Capture the cell that displays the provided text and extract its (x, y) central coordinate. 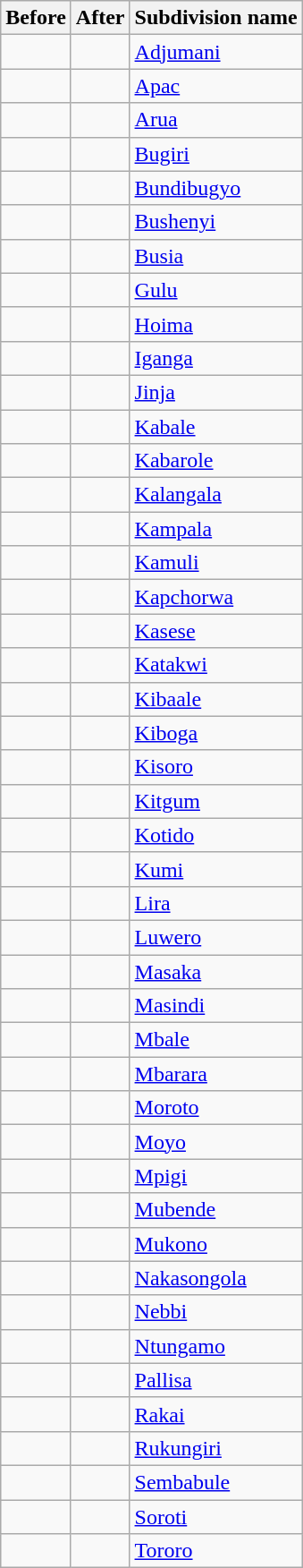
Kabarole (216, 461)
Mubende (216, 1210)
Moyo (216, 1142)
Apac (216, 86)
Mukono (216, 1244)
Arua (216, 120)
Masindi (216, 1006)
Kitgum (216, 801)
Kasese (216, 631)
Soroti (216, 1517)
Tororo (216, 1551)
Pallisa (216, 1380)
Mbale (216, 1040)
Kiboga (216, 733)
Subdivision name (216, 18)
Kabale (216, 427)
Hoima (216, 324)
Gulu (216, 290)
Rakai (216, 1414)
Kamuli (216, 563)
Before (36, 18)
Kotido (216, 835)
Kalangala (216, 495)
Nakasongola (216, 1278)
Bundibugyo (216, 188)
Busia (216, 256)
Jinja (216, 392)
Kapchorwa (216, 597)
Ntungamo (216, 1346)
Lira (216, 903)
Sembabule (216, 1482)
Bushenyi (216, 222)
Katakwi (216, 665)
Rukungiri (216, 1448)
Mpigi (216, 1176)
Iganga (216, 358)
Adjumani (216, 52)
Masaka (216, 971)
Luwero (216, 937)
Kisoro (216, 767)
After (100, 18)
Moroto (216, 1108)
Mbarara (216, 1074)
Nebbi (216, 1312)
Kumi (216, 869)
Bugiri (216, 154)
Kibaale (216, 699)
Kampala (216, 529)
